Scan for the cell matching the given text and deliver its [X, Y] coordinate at center. 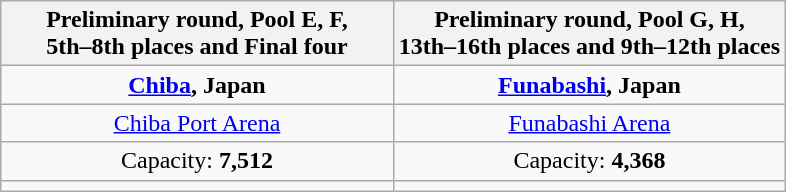
Capacity: 4,368 [589, 161]
Capacity: 7,512 [197, 161]
Preliminary round, Pool G, H,13th–16th places and 9th–12th places [589, 34]
Funabashi Arena [589, 123]
Chiba Port Arena [197, 123]
Funabashi, Japan [589, 85]
Preliminary round, Pool E, F,5th–8th places and Final four [197, 34]
Chiba, Japan [197, 85]
